Identify which cell holds the provided text, then report its (X, Y) central coordinate. 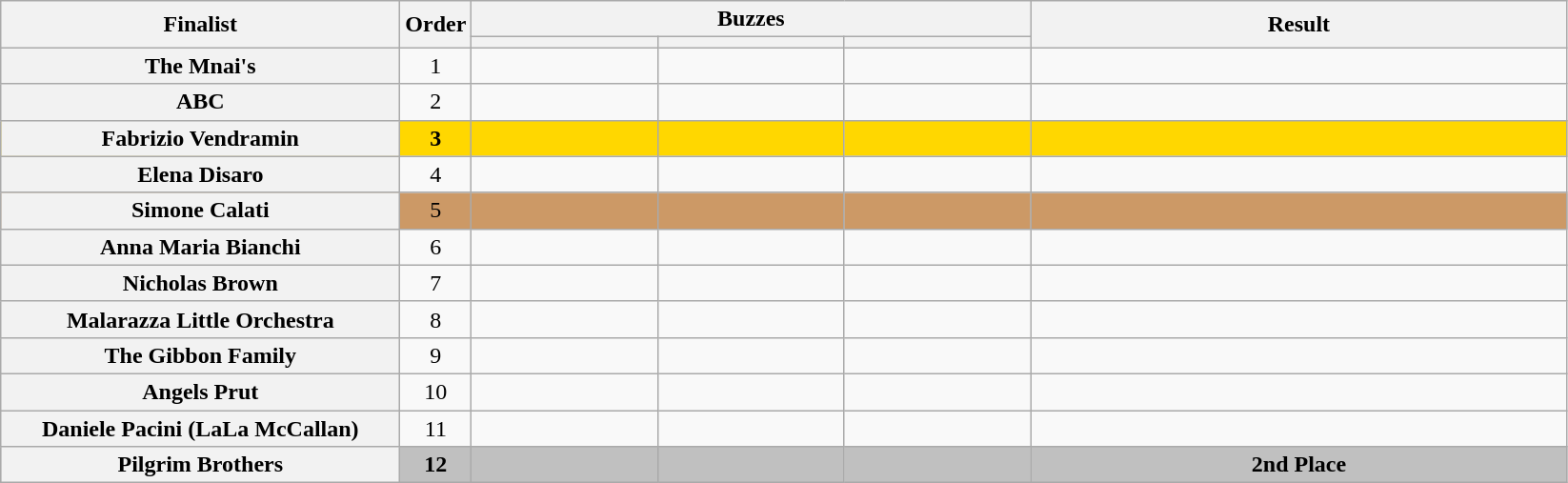
Daniele Pacini (LaLa McCallan) (200, 428)
11 (436, 428)
The Gibbon Family (200, 355)
Nicholas Brown (200, 283)
Fabrizio Vendramin (200, 138)
5 (436, 211)
2 (436, 102)
Result (1299, 25)
10 (436, 392)
9 (436, 355)
6 (436, 247)
Simone Calati (200, 211)
Anna Maria Bianchi (200, 247)
Malarazza Little Orchestra (200, 319)
The Mnai's (200, 66)
Angels Prut (200, 392)
Finalist (200, 25)
ABC (200, 102)
1 (436, 66)
8 (436, 319)
4 (436, 174)
Buzzes (751, 19)
12 (436, 465)
Order (436, 25)
Pilgrim Brothers (200, 465)
Elena Disaro (200, 174)
2nd Place (1299, 465)
3 (436, 138)
7 (436, 283)
